Scan for the cell matching the given text and deliver its (x, y) coordinate at center. 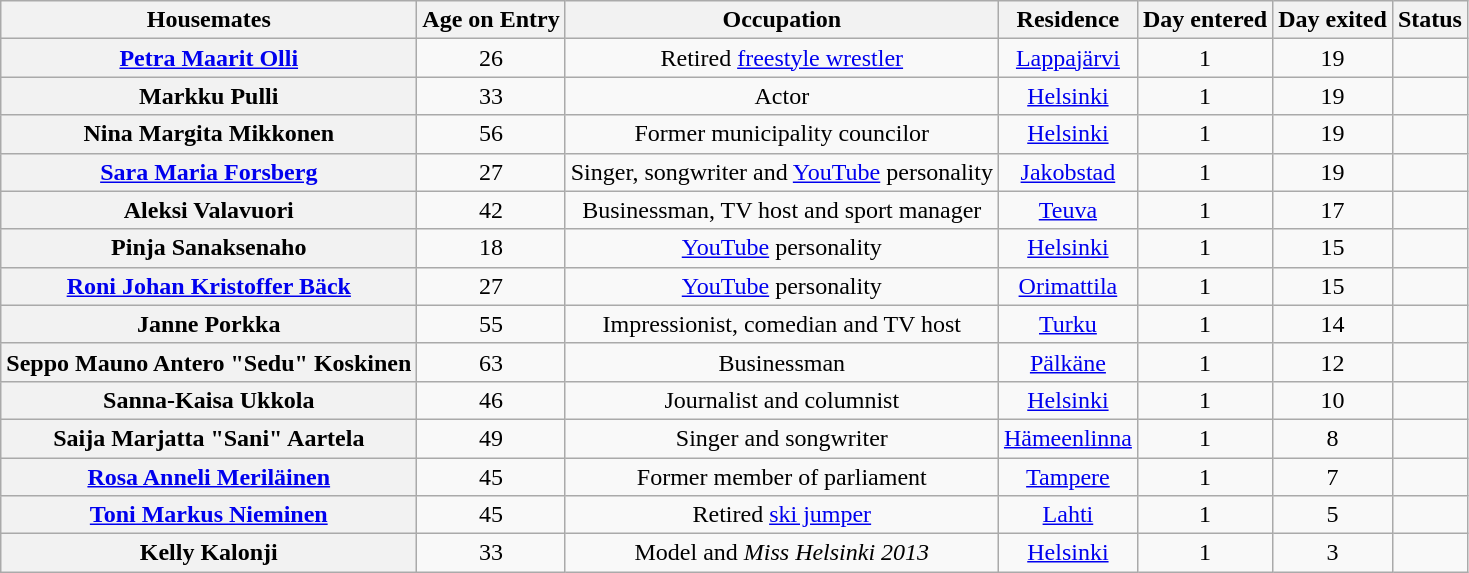
Toni Markus Nieminen (209, 515)
Former member of parliament (782, 477)
Sara Maria Forsberg (209, 172)
Day entered (1204, 20)
Housemates (209, 20)
Hämeenlinna (1068, 438)
Janne Porkka (209, 324)
Retired ski jumper (782, 515)
8 (1333, 438)
12 (1333, 362)
Day exited (1333, 20)
Tampere (1068, 477)
Journalist and columnist (782, 400)
Seppo Mauno Antero "Sedu" Koskinen (209, 362)
14 (1333, 324)
Markku Pulli (209, 96)
Retired freestyle wrestler (782, 58)
Roni Johan Kristoffer Bäck (209, 286)
63 (491, 362)
55 (491, 324)
Impressionist, comedian and TV host (782, 324)
Rosa Anneli Meriläinen (209, 477)
Jakobstad (1068, 172)
Residence (1068, 20)
42 (491, 210)
Aleksi Valavuori (209, 210)
56 (491, 134)
26 (491, 58)
Model and Miss Helsinki 2013 (782, 553)
Kelly Kalonji (209, 553)
Status (1430, 20)
Petra Maarit Olli (209, 58)
18 (491, 248)
Teuva (1068, 210)
Pinja Sanaksenaho (209, 248)
Businessman (782, 362)
49 (491, 438)
Nina Margita Mikkonen (209, 134)
7 (1333, 477)
10 (1333, 400)
5 (1333, 515)
Businessman, TV host and sport manager (782, 210)
Saija Marjatta "Sani" Aartela (209, 438)
Turku (1068, 324)
Singer and songwriter (782, 438)
Pälkäne (1068, 362)
46 (491, 400)
Occupation (782, 20)
17 (1333, 210)
Age on Entry (491, 20)
Lappajärvi (1068, 58)
Singer, songwriter and YouTube personality (782, 172)
Orimattila (1068, 286)
Sanna-Kaisa Ukkola (209, 400)
Actor (782, 96)
Lahti (1068, 515)
3 (1333, 553)
Former municipality councilor (782, 134)
